Pinpoint the cell where the given text exists, returning its (X, Y) midpoint coordinate. 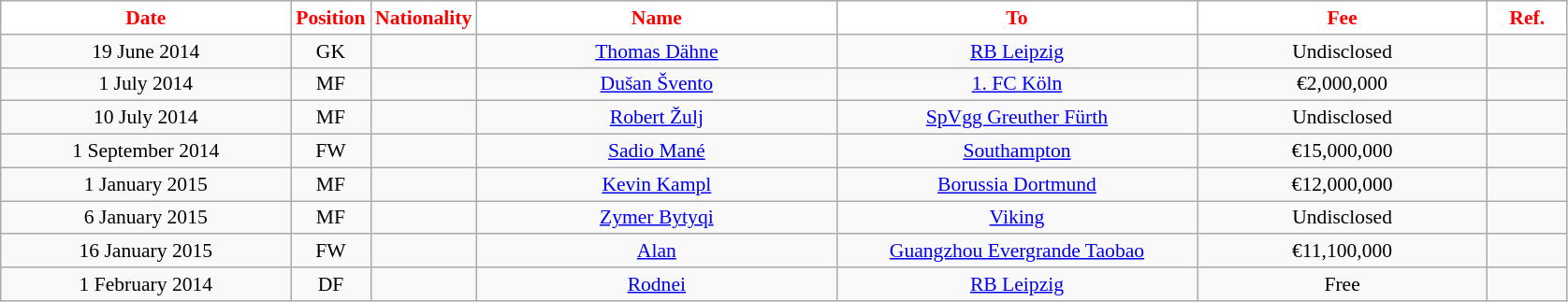
Name (657, 18)
1. FC Köln (1016, 84)
€15,000,000 (1343, 151)
1 September 2014 (146, 151)
SpVgg Greuther Fürth (1016, 118)
GK (331, 51)
€12,000,000 (1343, 184)
Robert Žulj (657, 118)
Fee (1343, 18)
10 July 2014 (146, 118)
Date (146, 18)
Nationality (423, 18)
Sadio Mané (657, 151)
Thomas Dähne (657, 51)
1 February 2014 (146, 284)
Alan (657, 252)
Zymer Bytyqi (657, 218)
Kevin Kampl (657, 184)
6 January 2015 (146, 218)
1 July 2014 (146, 84)
DF (331, 284)
19 June 2014 (146, 51)
Position (331, 18)
€2,000,000 (1343, 84)
16 January 2015 (146, 252)
Guangzhou Evergrande Taobao (1016, 252)
Dušan Švento (657, 84)
Ref. (1527, 18)
€11,100,000 (1343, 252)
Southampton (1016, 151)
Free (1343, 284)
Borussia Dortmund (1016, 184)
Rodnei (657, 284)
1 January 2015 (146, 184)
Viking (1016, 218)
To (1016, 18)
